Extract the (x, y) coordinate from the center of the cell holding the provided text.  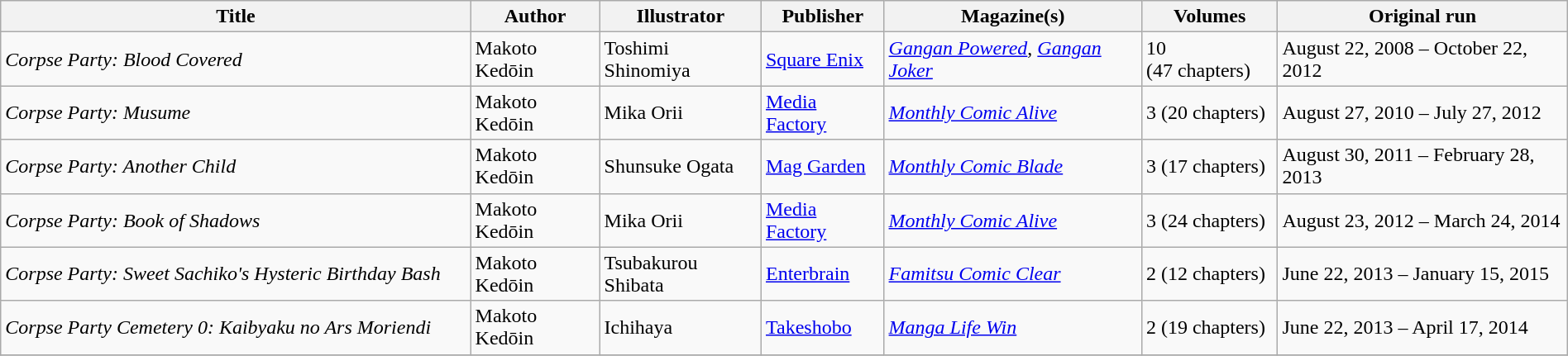
Gangan Powered, Gangan Joker (1012, 59)
Corpse Party: Book of Shadows (236, 220)
Corpse Party: Another Child (236, 167)
June 22, 2013 – January 15, 2015 (1422, 274)
Corpse Party Cemetery 0: Kaibyaku no Ars Moriendi (236, 327)
Famitsu Comic Clear (1012, 274)
Illustrator (680, 17)
June 22, 2013 – April 17, 2014 (1422, 327)
August 23, 2012 – March 24, 2014 (1422, 220)
August 30, 2011 – February 28, 2013 (1422, 167)
Manga Life Win (1012, 327)
August 27, 2010 – July 27, 2012 (1422, 112)
Mag Garden (822, 167)
3 (24 chapters) (1209, 220)
Original run (1422, 17)
Corpse Party: Sweet Sachiko's Hysteric Birthday Bash (236, 274)
Monthly Comic Blade (1012, 167)
Corpse Party: Blood Covered (236, 59)
Magazine(s) (1012, 17)
Corpse Party: Musume (236, 112)
Ichihaya (680, 327)
Publisher (822, 17)
Title (236, 17)
Tsubakurou Shibata (680, 274)
Toshimi Shinomiya (680, 59)
3 (17 chapters) (1209, 167)
Volumes (1209, 17)
10 (47 chapters) (1209, 59)
2 (12 chapters) (1209, 274)
Takeshobo (822, 327)
August 22, 2008 – October 22, 2012 (1422, 59)
Enterbrain (822, 274)
Shunsuke Ogata (680, 167)
Author (535, 17)
2 (19 chapters) (1209, 327)
3 (20 chapters) (1209, 112)
Square Enix (822, 59)
